Find where the given text appears and provide that cell's center as [x, y] coordinate. 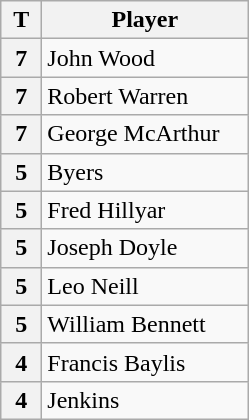
Byers [145, 172]
T [22, 20]
George McArthur [145, 134]
William Bennett [145, 324]
Robert Warren [145, 96]
Player [145, 20]
Francis Baylis [145, 362]
Fred Hillyar [145, 210]
Jenkins [145, 400]
Joseph Doyle [145, 248]
John Wood [145, 58]
Leo Neill [145, 286]
